From the cell containing the given text, extract its center point as (x, y) coordinate. 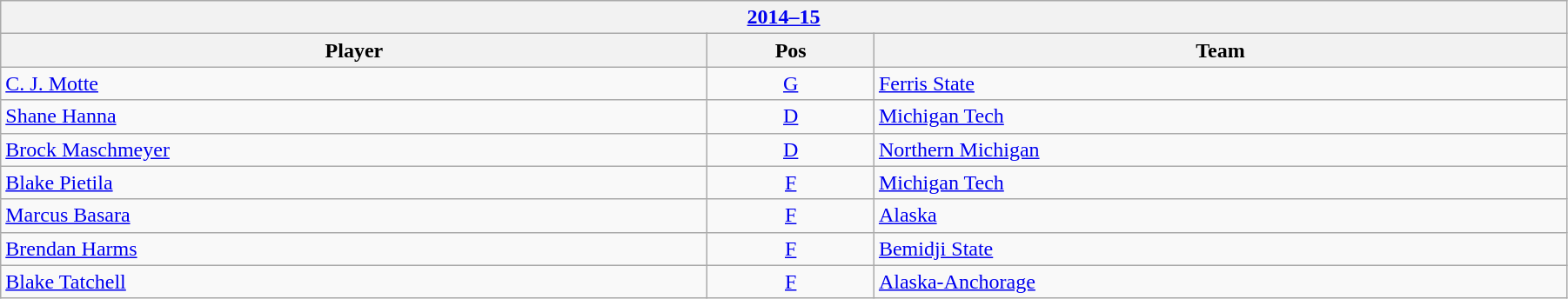
Brendan Harms (354, 249)
Pos (790, 50)
Blake Pietila (354, 183)
Alaska (1220, 216)
C. J. Motte (354, 83)
Alaska-Anchorage (1220, 282)
Brock Maschmeyer (354, 149)
2014–15 (784, 17)
Marcus Basara (354, 216)
Ferris State (1220, 83)
Bemidji State (1220, 249)
Blake Tatchell (354, 282)
Team (1220, 50)
Shane Hanna (354, 116)
Northern Michigan (1220, 149)
G (790, 83)
Player (354, 50)
